Extract the [x, y] coordinate from the center of the cell holding the provided text.  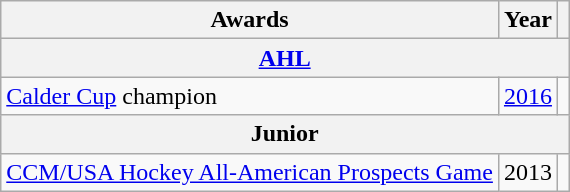
Junior [285, 134]
2016 [528, 96]
CCM/USA Hockey All-American Prospects Game [250, 172]
Awards [250, 20]
2013 [528, 172]
Year [528, 20]
Calder Cup champion [250, 96]
AHL [285, 58]
